For the text-containing cell, return its midpoint in [X, Y] coordinate format. 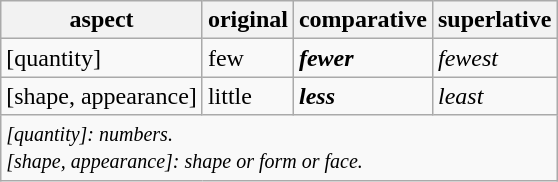
superlative [494, 20]
less [362, 96]
little [248, 96]
aspect [102, 20]
few [248, 58]
[quantity] [102, 58]
[shape, appearance] [102, 96]
comparative [362, 20]
fewer [362, 58]
least [494, 96]
original [248, 20]
[quantity]: numbers.[shape, appearance]: shape or form or face. [279, 148]
fewest [494, 58]
